For the text-containing cell, return its midpoint in [X, Y] coordinate format. 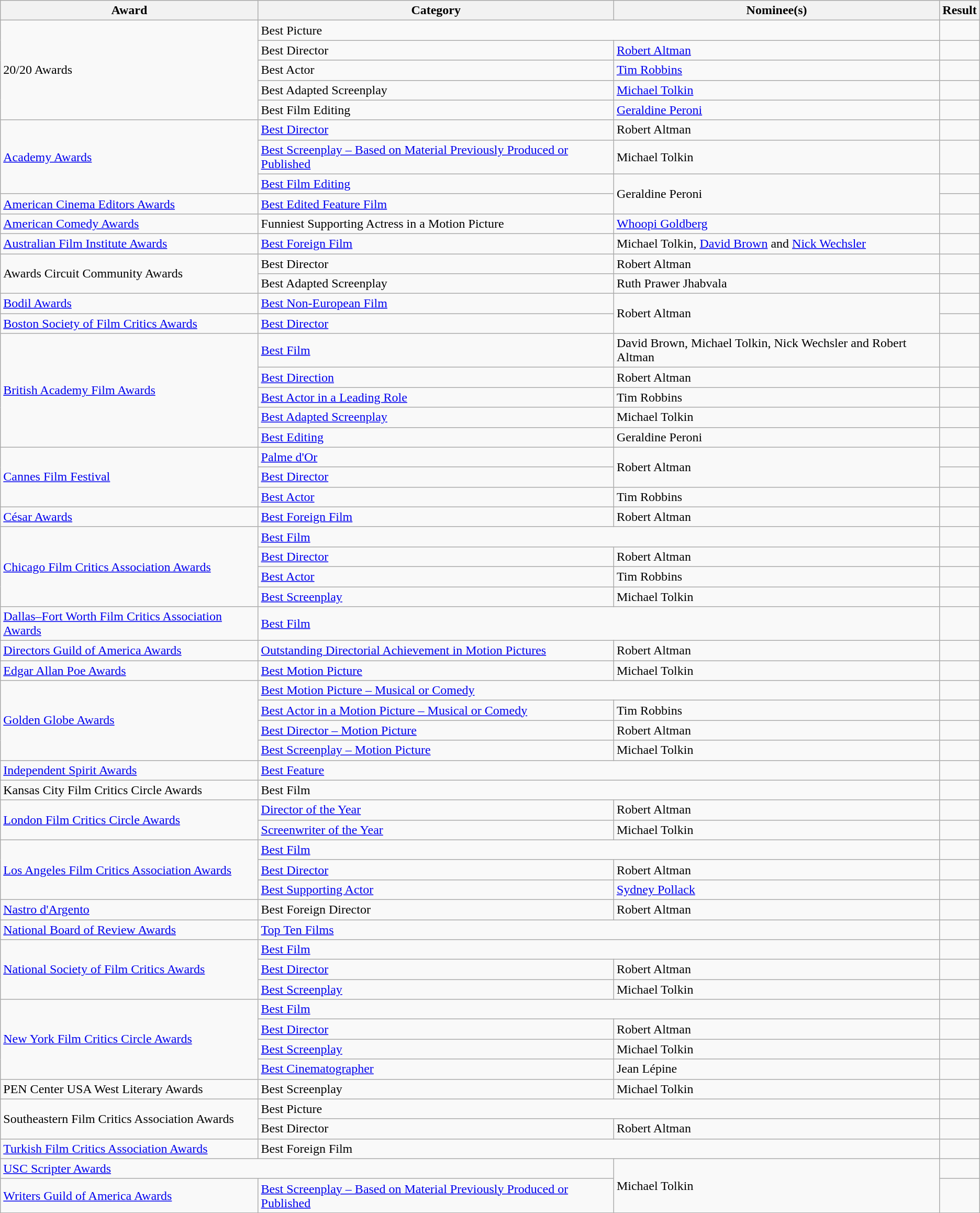
Edgar Allan Poe Awards [129, 671]
Screenwriter of the Year [436, 830]
Whoopi Goldberg [776, 224]
Category [436, 10]
Directors Guild of America Awards [129, 651]
Independent Spirit Awards [129, 770]
Best Actor in a Leading Role [436, 397]
American Cinema Editors Awards [129, 204]
Nastro d'Argento [129, 909]
Michael Tolkin, David Brown and Nick Wechsler [776, 243]
Director of the Year [436, 810]
Best Motion Picture – Musical or Comedy [599, 691]
Cannes Film Festival [129, 477]
Chicago Film Critics Association Awards [129, 566]
Funniest Supporting Actress in a Motion Picture [436, 224]
National Board of Review Awards [129, 929]
USC Scripter Awards [307, 1169]
Best Feature [599, 770]
Best Actor in a Motion Picture – Musical or Comedy [436, 710]
Golden Globe Awards [129, 720]
Jean Lépine [776, 1069]
PEN Center USA West Literary Awards [129, 1089]
Turkish Film Critics Association Awards [129, 1149]
Nominee(s) [776, 10]
Best Non-European Film [436, 304]
Result [960, 10]
Best Direction [436, 377]
Dallas–Fort Worth Film Critics Association Awards [129, 624]
Award [129, 10]
Los Angeles Film Critics Association Awards [129, 870]
Australian Film Institute Awards [129, 243]
American Comedy Awards [129, 224]
Bodil Awards [129, 304]
London Film Critics Circle Awards [129, 820]
Kansas City Film Critics Circle Awards [129, 790]
Best Motion Picture [436, 671]
David Brown, Michael Tolkin, Nick Wechsler and Robert Altman [776, 351]
Writers Guild of America Awards [129, 1196]
Best Supporting Actor [436, 889]
Best Screenplay – Motion Picture [436, 750]
César Awards [129, 517]
Ruth Prawer Jhabvala [776, 284]
Academy Awards [129, 157]
Southeastern Film Critics Association Awards [129, 1119]
Best Editing [436, 437]
Best Foreign Director [436, 909]
Top Ten Films [599, 929]
Best Edited Feature Film [436, 204]
Outstanding Directorial Achievement in Motion Pictures [436, 651]
20/20 Awards [129, 70]
British Academy Film Awards [129, 391]
Boston Society of Film Critics Awards [129, 324]
Awards Circuit Community Awards [129, 273]
New York Film Critics Circle Awards [129, 1039]
National Society of Film Critics Awards [129, 970]
Best Director – Motion Picture [436, 730]
Sydney Pollack [776, 889]
Best Cinematographer [436, 1069]
Palme d'Or [436, 457]
